Pinpoint the cell where the given text exists, returning its [X, Y] midpoint coordinate. 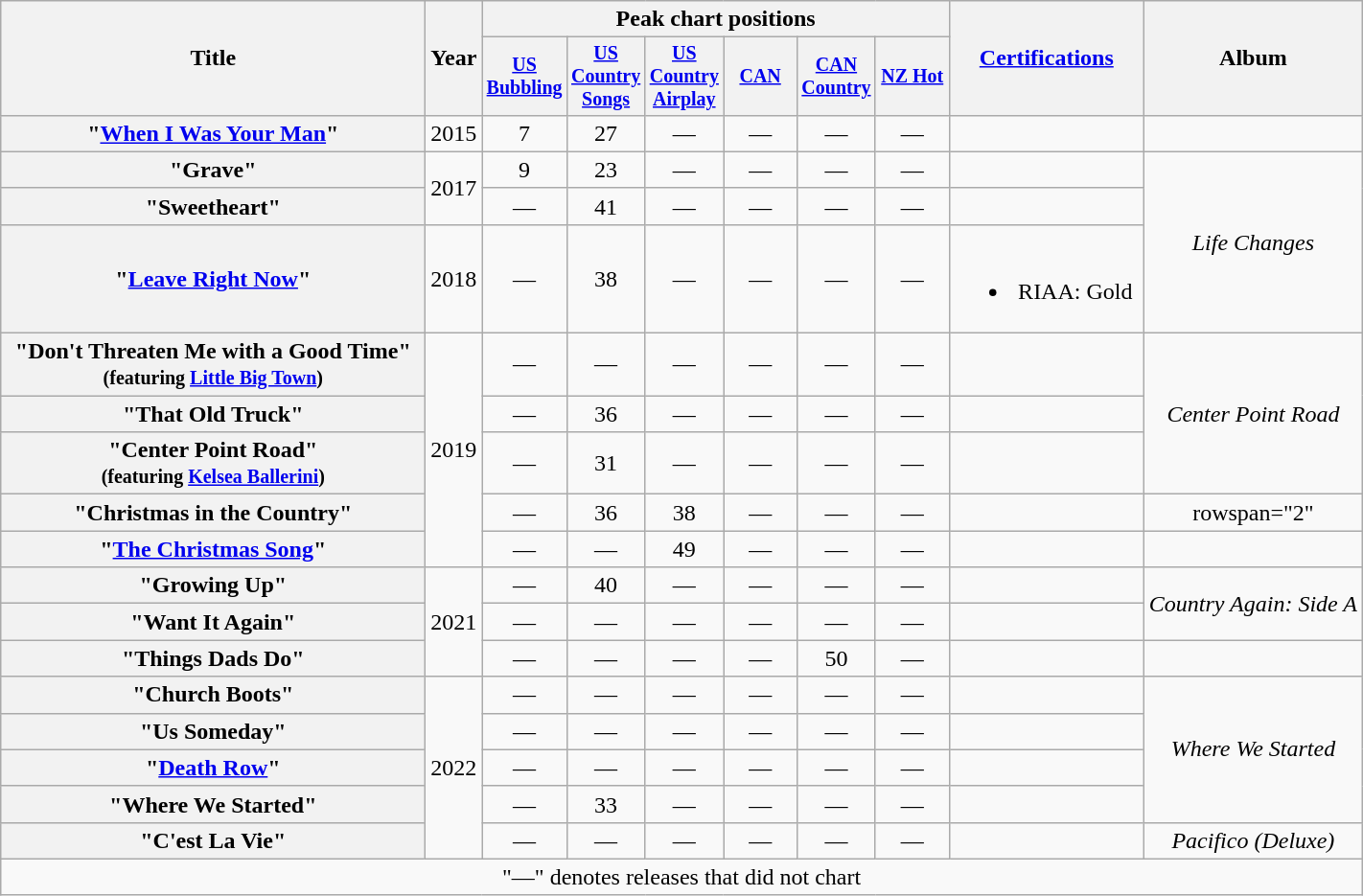
"Where We Started" [213, 804]
Album [1253, 58]
50 [837, 658]
CAN [761, 77]
Peak chart positions [715, 19]
"Don't Threaten Me with a Good Time" (featuring Little Big Town) [213, 364]
"Want It Again" [213, 622]
RIAA: Gold [1047, 278]
"That Old Truck" [213, 414]
Certifications [1047, 58]
2018 [454, 278]
CAN Country [837, 77]
40 [606, 586]
"—" denotes releases that did not chart [682, 877]
33 [606, 804]
rowspan="2" [1253, 513]
"Death Row" [213, 768]
27 [606, 133]
2021 [454, 622]
49 [684, 549]
23 [606, 170]
Year [454, 58]
2019 [454, 450]
"Things Dads Do" [213, 658]
US Country Airplay [684, 77]
31 [606, 464]
2022 [454, 768]
Life Changes [1253, 241]
Pacifico (Deluxe) [1253, 840]
2015 [454, 133]
"Christmas in the Country" [213, 513]
US Bubbling [524, 77]
"C'est La Vie" [213, 840]
US Country Songs [606, 77]
"Growing Up" [213, 586]
2017 [454, 188]
NZ Hot [913, 77]
7 [524, 133]
9 [524, 170]
"Sweetheart" [213, 206]
"Grave" [213, 170]
"Church Boots" [213, 695]
41 [606, 206]
Where We Started [1253, 749]
"Center Point Road"(featuring Kelsea Ballerini) [213, 464]
Country Again: Side A [1253, 604]
"The Christmas Song" [213, 549]
Center Point Road [1253, 414]
"When I Was Your Man" [213, 133]
"Us Someday" [213, 731]
Title [213, 58]
"Leave Right Now" [213, 278]
